Provide the [X, Y] coordinate of the cell's center where the given text is located.  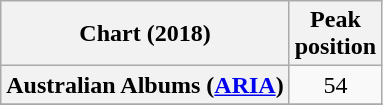
Australian Albums (ARIA) [145, 85]
Chart (2018) [145, 34]
54 [335, 85]
Peakposition [335, 34]
